From the cell containing the given text, extract its center point as (X, Y) coordinate. 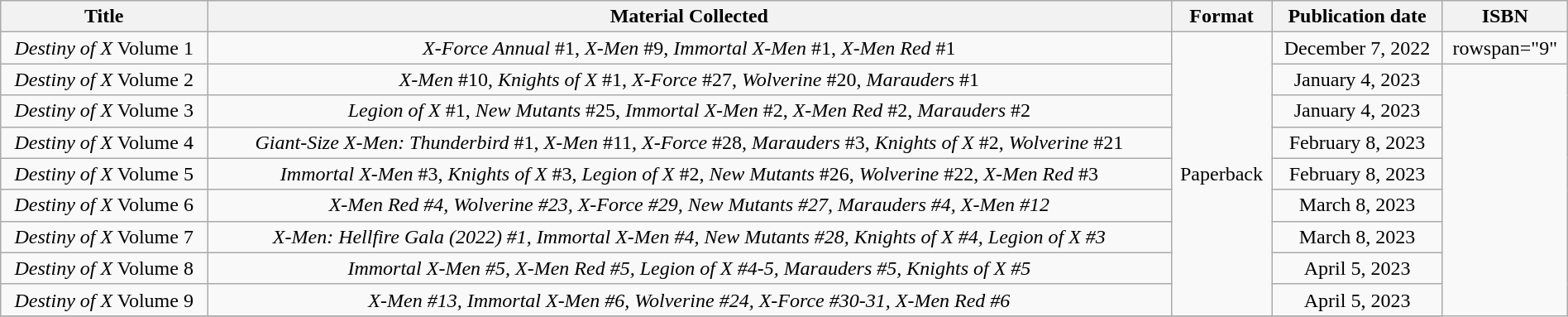
Destiny of X Volume 9 (104, 300)
Destiny of X Volume 8 (104, 268)
Immortal X-Men #3, Knights of X #3, Legion of X #2, New Mutants #26, Wolverine #22, X-Men Red #3 (690, 174)
Format (1221, 17)
Destiny of X Volume 3 (104, 111)
ISBN (1505, 17)
Destiny of X Volume 7 (104, 237)
Publication date (1357, 17)
X-Men #10, Knights of X #1, X-Force #27, Wolverine #20, Marauders #1 (690, 79)
Destiny of X Volume 1 (104, 48)
X-Men Red #4, Wolverine #23, X-Force #29, New Mutants #27, Marauders #4, X-Men #12 (690, 205)
Title (104, 17)
Destiny of X Volume 2 (104, 79)
X-Men #13, Immortal X-Men #6, Wolverine #24, X-Force #30-31, X-Men Red #6 (690, 300)
Material Collected (690, 17)
Destiny of X Volume 4 (104, 142)
X-Force Annual #1, X-Men #9, Immortal X-Men #1, X-Men Red #1 (690, 48)
December 7, 2022 (1357, 48)
X-Men: Hellfire Gala (2022) #1, Immortal X-Men #4, New Mutants #28, Knights of X #4, Legion of X #3 (690, 237)
Legion of X #1, New Mutants #25, Immortal X-Men #2, X-Men Red #2, Marauders #2 (690, 111)
Destiny of X Volume 5 (104, 174)
Giant-Size X-Men: Thunderbird #1, X-Men #11, X-Force #28, Marauders #3, Knights of X #2, Wolverine #21 (690, 142)
Destiny of X Volume 6 (104, 205)
Paperback (1221, 174)
Immortal X-Men #5, X-Men Red #5, Legion of X #4-5, Marauders #5, Knights of X #5 (690, 268)
rowspan="9" (1505, 48)
